Find where the given text appears and provide that cell's center as [x, y] coordinate. 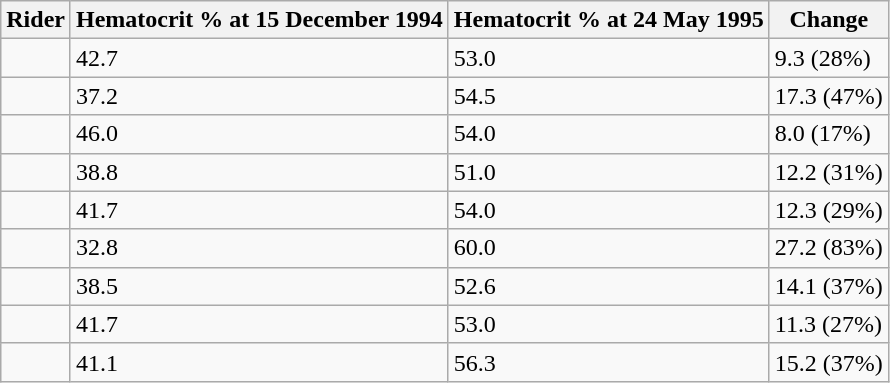
Hematocrit % at 24 May 1995 [608, 20]
17.3 (47%) [828, 96]
9.3 (28%) [828, 58]
42.7 [259, 58]
52.6 [608, 286]
27.2 (83%) [828, 248]
15.2 (37%) [828, 362]
46.0 [259, 134]
14.1 (37%) [828, 286]
41.1 [259, 362]
51.0 [608, 172]
12.3 (29%) [828, 210]
11.3 (27%) [828, 324]
60.0 [608, 248]
Change [828, 20]
8.0 (17%) [828, 134]
38.8 [259, 172]
Hematocrit % at 15 December 1994 [259, 20]
Rider [36, 20]
38.5 [259, 286]
37.2 [259, 96]
56.3 [608, 362]
32.8 [259, 248]
54.5 [608, 96]
12.2 (31%) [828, 172]
